Search for the cell housing the specified text and yield its [X, Y] center coordinate. 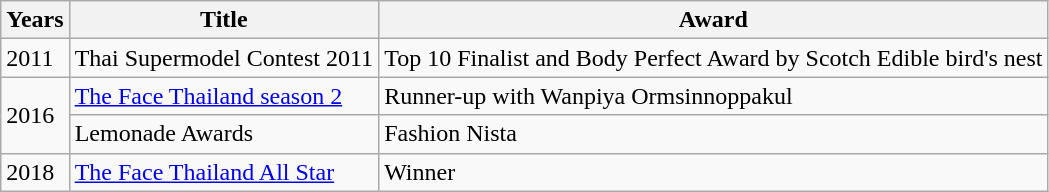
2018 [35, 172]
The Face Thailand All Star [224, 172]
Years [35, 20]
Winner [714, 172]
Award [714, 20]
Lemonade Awards [224, 134]
The Face Thailand season 2 [224, 96]
Top 10 Finalist and Body Perfect Award by Scotch Edible bird's nest [714, 58]
Fashion Nista [714, 134]
2011 [35, 58]
Thai Supermodel Contest 2011 [224, 58]
2016 [35, 115]
Runner-up with Wanpiya Ormsinnoppakul [714, 96]
Title [224, 20]
